Identify which cell holds the provided text, then report its [X, Y] central coordinate. 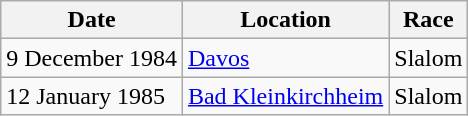
Davos [285, 58]
9 December 1984 [92, 58]
Bad Kleinkirchheim [285, 96]
12 January 1985 [92, 96]
Location [285, 20]
Date [92, 20]
Race [428, 20]
